Capture the cell that displays the provided text and extract its (x, y) central coordinate. 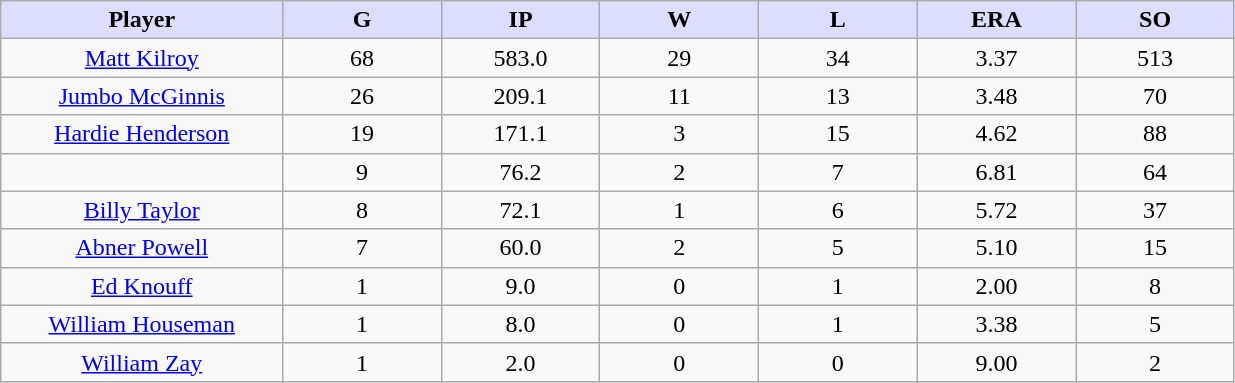
IP (520, 20)
68 (362, 58)
9.00 (996, 362)
ERA (996, 20)
8.0 (520, 324)
SO (1156, 20)
4.62 (996, 134)
Hardie Henderson (142, 134)
G (362, 20)
13 (838, 96)
Jumbo McGinnis (142, 96)
Matt Kilroy (142, 58)
60.0 (520, 248)
William Houseman (142, 324)
70 (1156, 96)
6.81 (996, 172)
9.0 (520, 286)
76.2 (520, 172)
11 (680, 96)
19 (362, 134)
3.48 (996, 96)
W (680, 20)
88 (1156, 134)
2.0 (520, 362)
64 (1156, 172)
Player (142, 20)
5.72 (996, 210)
29 (680, 58)
583.0 (520, 58)
9 (362, 172)
513 (1156, 58)
72.1 (520, 210)
Ed Knouff (142, 286)
3.38 (996, 324)
6 (838, 210)
William Zay (142, 362)
26 (362, 96)
Billy Taylor (142, 210)
L (838, 20)
2.00 (996, 286)
171.1 (520, 134)
5.10 (996, 248)
37 (1156, 210)
34 (838, 58)
209.1 (520, 96)
3 (680, 134)
Abner Powell (142, 248)
3.37 (996, 58)
